Determine the [x, y] coordinate at the center of the cell enclosing the given text.  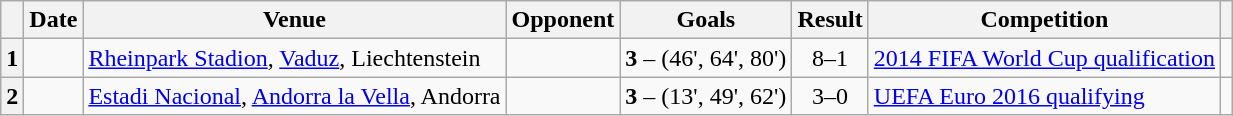
8–1 [830, 58]
Opponent [563, 20]
Competition [1044, 20]
2 [12, 96]
Goals [706, 20]
Result [830, 20]
1 [12, 58]
Estadi Nacional, Andorra la Vella, Andorra [294, 96]
Date [54, 20]
3 – (46', 64', 80') [706, 58]
Rheinpark Stadion, Vaduz, Liechtenstein [294, 58]
2014 FIFA World Cup qualification [1044, 58]
UEFA Euro 2016 qualifying [1044, 96]
3–0 [830, 96]
Venue [294, 20]
3 – (13', 49', 62') [706, 96]
